From the cell containing the given text, extract its center point as (X, Y) coordinate. 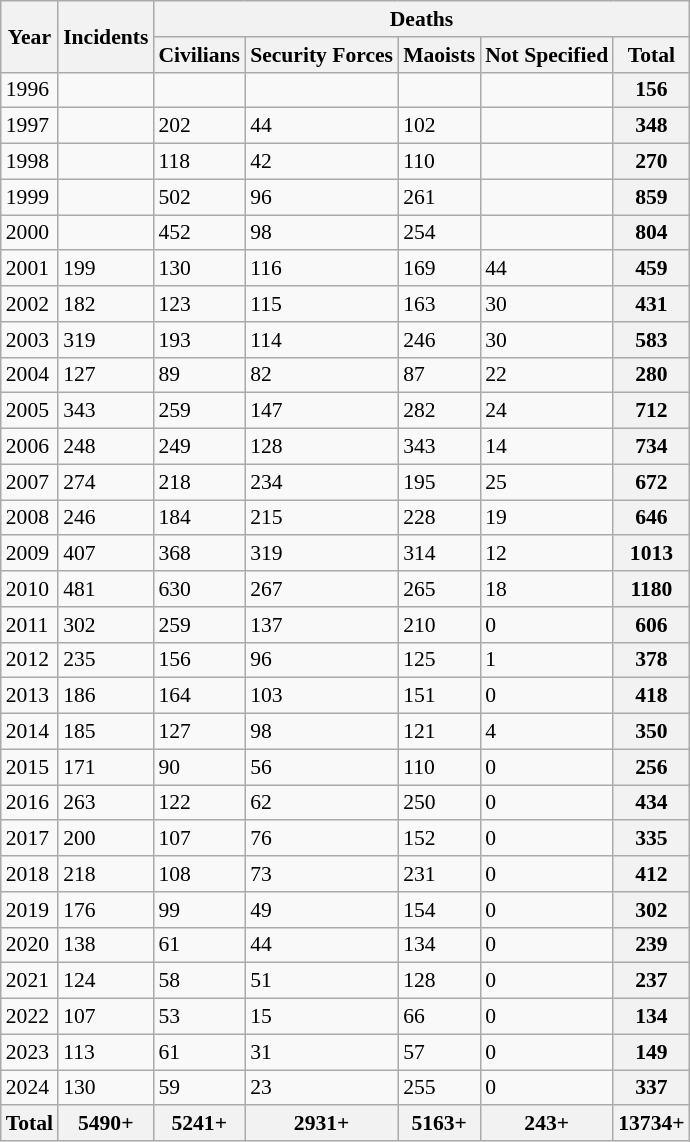
2019 (30, 910)
2016 (30, 803)
14 (546, 447)
378 (651, 660)
73 (322, 874)
22 (546, 375)
19 (546, 518)
53 (199, 1017)
2009 (30, 554)
171 (106, 767)
2006 (30, 447)
116 (322, 269)
186 (106, 696)
734 (651, 447)
51 (322, 981)
434 (651, 803)
254 (439, 233)
103 (322, 696)
163 (439, 304)
2011 (30, 625)
118 (199, 162)
5490+ (106, 1124)
502 (199, 197)
2012 (30, 660)
49 (322, 910)
228 (439, 518)
151 (439, 696)
123 (199, 304)
2931+ (322, 1124)
4 (546, 732)
2014 (30, 732)
Incidents (106, 36)
137 (322, 625)
149 (651, 1052)
235 (106, 660)
2007 (30, 482)
23 (322, 1088)
2008 (30, 518)
250 (439, 803)
121 (439, 732)
337 (651, 1088)
282 (439, 411)
407 (106, 554)
199 (106, 269)
66 (439, 1017)
314 (439, 554)
15 (322, 1017)
231 (439, 874)
12 (546, 554)
2023 (30, 1052)
59 (199, 1088)
2001 (30, 269)
248 (106, 447)
Year (30, 36)
115 (322, 304)
350 (651, 732)
58 (199, 981)
124 (106, 981)
672 (651, 482)
18 (546, 589)
256 (651, 767)
169 (439, 269)
459 (651, 269)
348 (651, 126)
102 (439, 126)
176 (106, 910)
249 (199, 447)
1999 (30, 197)
Maoists (439, 55)
42 (322, 162)
164 (199, 696)
646 (651, 518)
2010 (30, 589)
2002 (30, 304)
99 (199, 910)
25 (546, 482)
154 (439, 910)
184 (199, 518)
606 (651, 625)
138 (106, 945)
Not Specified (546, 55)
122 (199, 803)
270 (651, 162)
243+ (546, 1124)
87 (439, 375)
583 (651, 340)
368 (199, 554)
431 (651, 304)
Deaths (421, 19)
147 (322, 411)
1 (546, 660)
1996 (30, 90)
1997 (30, 126)
215 (322, 518)
185 (106, 732)
57 (439, 1052)
90 (199, 767)
Security Forces (322, 55)
274 (106, 482)
113 (106, 1052)
2020 (30, 945)
125 (439, 660)
2015 (30, 767)
452 (199, 233)
412 (651, 874)
76 (322, 839)
89 (199, 375)
5241+ (199, 1124)
859 (651, 197)
267 (322, 589)
108 (199, 874)
62 (322, 803)
152 (439, 839)
2005 (30, 411)
5163+ (439, 1124)
2017 (30, 839)
114 (322, 340)
234 (322, 482)
31 (322, 1052)
280 (651, 375)
202 (199, 126)
1013 (651, 554)
200 (106, 839)
182 (106, 304)
237 (651, 981)
418 (651, 696)
263 (106, 803)
210 (439, 625)
481 (106, 589)
2000 (30, 233)
630 (199, 589)
2013 (30, 696)
2021 (30, 981)
1998 (30, 162)
335 (651, 839)
2018 (30, 874)
1180 (651, 589)
195 (439, 482)
2003 (30, 340)
239 (651, 945)
255 (439, 1088)
261 (439, 197)
712 (651, 411)
13734+ (651, 1124)
804 (651, 233)
2004 (30, 375)
265 (439, 589)
2022 (30, 1017)
2024 (30, 1088)
193 (199, 340)
Civilians (199, 55)
24 (546, 411)
82 (322, 375)
56 (322, 767)
